Pinpoint the cell where the given text exists, returning its (X, Y) midpoint coordinate. 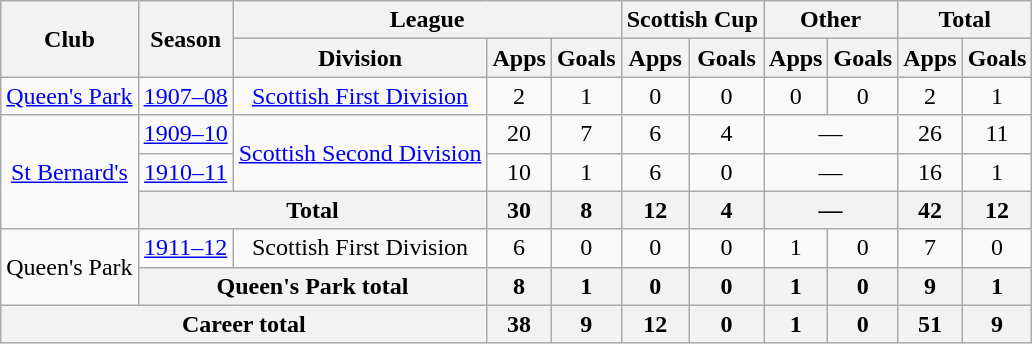
Scottish Second Division (360, 153)
League (427, 20)
Other (831, 20)
Queen's Park total (312, 286)
38 (519, 324)
St Bernard's (70, 172)
30 (519, 210)
26 (930, 134)
51 (930, 324)
16 (930, 172)
1910–11 (186, 172)
Scottish Cup (692, 20)
Season (186, 39)
10 (519, 172)
20 (519, 134)
1907–08 (186, 96)
11 (997, 134)
Division (360, 58)
Club (70, 39)
1911–12 (186, 248)
1909–10 (186, 134)
Career total (244, 324)
42 (930, 210)
